Output the [x, y] coordinate of the center of the cell containing the given text.  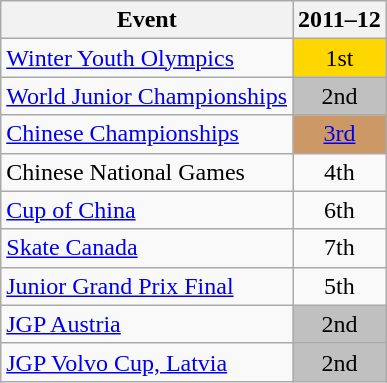
1st [340, 58]
Cup of China [147, 210]
Junior Grand Prix Final [147, 286]
Chinese Championships [147, 134]
4th [340, 172]
3rd [340, 134]
Chinese National Games [147, 172]
2011–12 [340, 20]
5th [340, 286]
7th [340, 248]
JGP Volvo Cup, Latvia [147, 362]
Skate Canada [147, 248]
Winter Youth Olympics [147, 58]
Event [147, 20]
World Junior Championships [147, 96]
6th [340, 210]
JGP Austria [147, 324]
